Pinpoint the cell where the given text exists, returning its [X, Y] midpoint coordinate. 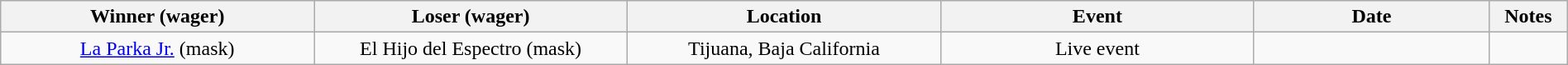
La Parka Jr. (mask) [157, 48]
Event [1097, 17]
Date [1371, 17]
Notes [1528, 17]
Location [784, 17]
Winner (wager) [157, 17]
Loser (wager) [471, 17]
El Hijo del Espectro (mask) [471, 48]
Tijuana, Baja California [784, 48]
Live event [1097, 48]
